Identify which cell holds the provided text, then report its (X, Y) central coordinate. 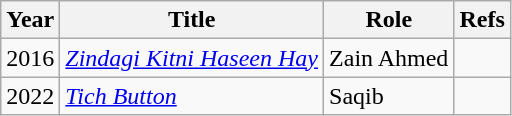
Year (30, 20)
Saqib (389, 96)
2022 (30, 96)
Zain Ahmed (389, 58)
2016 (30, 58)
Zindagi Kitni Haseen Hay (192, 58)
Tich Button (192, 96)
Title (192, 20)
Role (389, 20)
Refs (482, 20)
